From the cell containing the given text, extract its center point as [x, y] coordinate. 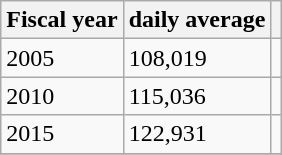
2010 [62, 96]
2015 [62, 134]
daily average [197, 20]
2005 [62, 58]
115,036 [197, 96]
108,019 [197, 58]
122,931 [197, 134]
Fiscal year [62, 20]
